Determine the [X, Y] coordinate at the center of the cell enclosing the given text.  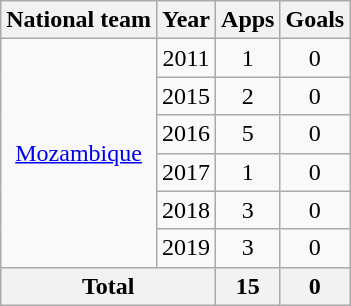
2015 [186, 96]
2017 [186, 172]
Goals [315, 20]
Total [108, 286]
Apps [248, 20]
2011 [186, 58]
5 [248, 134]
Year [186, 20]
15 [248, 286]
National team [79, 20]
Mozambique [79, 153]
2019 [186, 248]
2 [248, 96]
2018 [186, 210]
2016 [186, 134]
